Detect which cell encompasses the target text, then output its (X, Y) center coordinate. 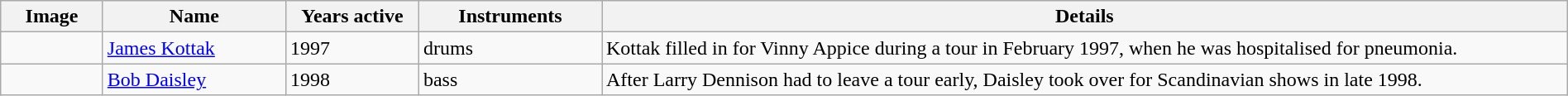
drums (509, 48)
Name (194, 17)
1997 (352, 48)
Years active (352, 17)
Kottak filled in for Vinny Appice during a tour in February 1997, when he was hospitalised for pneumonia. (1085, 48)
James Kottak (194, 48)
Image (52, 17)
Bob Daisley (194, 79)
bass (509, 79)
After Larry Dennison had to leave a tour early, Daisley took over for Scandinavian shows in late 1998. (1085, 79)
Instruments (509, 17)
1998 (352, 79)
Details (1085, 17)
